Find where the given text appears and provide that cell's center as [X, Y] coordinate. 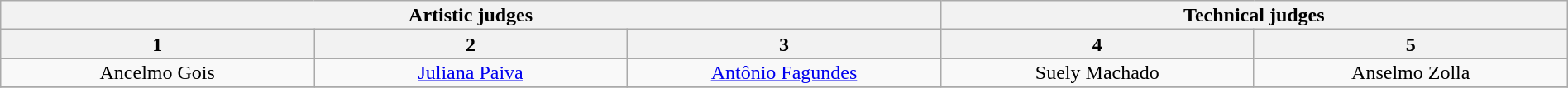
3 [784, 44]
Suely Machado [1097, 72]
Anselmo Zolla [1411, 72]
2 [471, 44]
Ancelmo Gois [157, 72]
Antônio Fagundes [784, 72]
5 [1411, 44]
Juliana Paiva [471, 72]
Artistic judges [471, 15]
1 [157, 44]
Technical judges [1254, 15]
4 [1097, 44]
